For the text-containing cell, return its midpoint in (x, y) coordinate format. 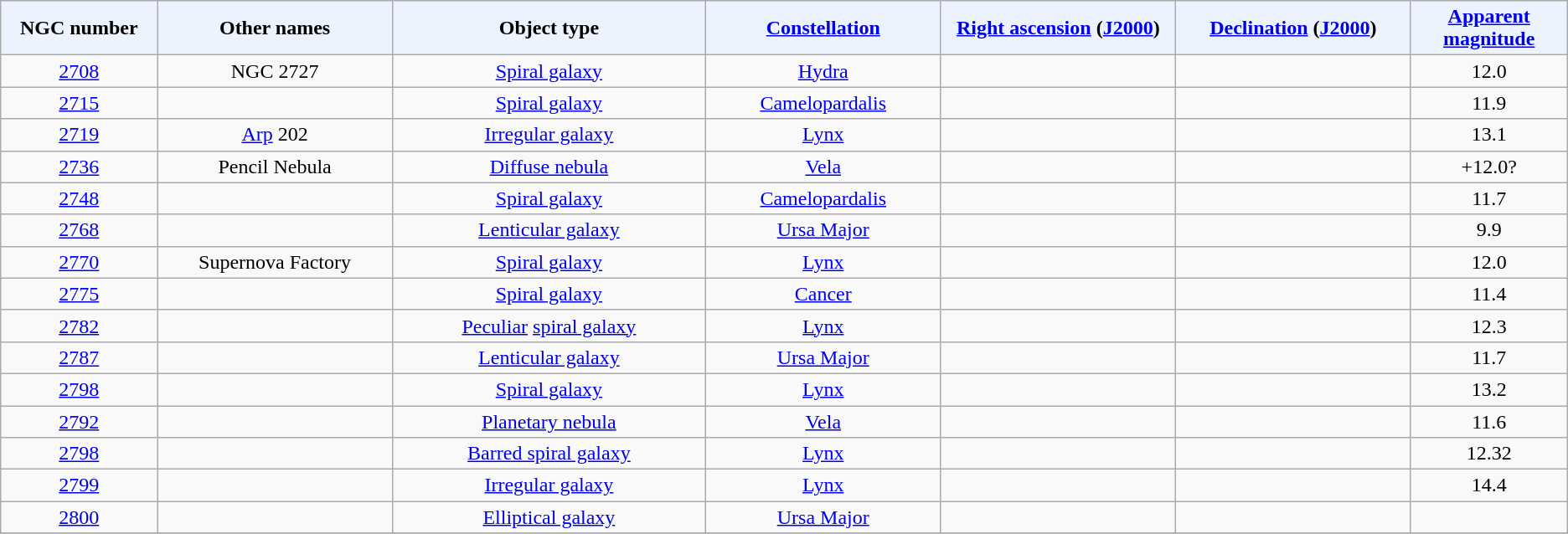
12.32 (1489, 454)
Barred spiral galaxy (549, 454)
Apparent magnitude (1489, 28)
2768 (79, 230)
9.9 (1489, 230)
Peculiar spiral galaxy (549, 326)
+12.0? (1489, 167)
Elliptical galaxy (549, 517)
Declination (J2000) (1293, 28)
NGC 2727 (275, 71)
Other names (275, 28)
13.2 (1489, 389)
2775 (79, 294)
11.4 (1489, 294)
13.1 (1489, 135)
2715 (79, 103)
12.3 (1489, 326)
Arp 202 (275, 135)
11.9 (1489, 103)
14.4 (1489, 485)
Cancer (823, 294)
2800 (79, 517)
2719 (79, 135)
2708 (79, 71)
2782 (79, 326)
2748 (79, 198)
2799 (79, 485)
Pencil Nebula (275, 167)
Hydra (823, 71)
Supernova Factory (275, 262)
2787 (79, 357)
2770 (79, 262)
NGC number (79, 28)
Object type (549, 28)
11.6 (1489, 421)
2736 (79, 167)
Diffuse nebula (549, 167)
Right ascension (J2000) (1059, 28)
Constellation (823, 28)
2792 (79, 421)
Planetary nebula (549, 421)
